Pinpoint the cell where the given text exists, returning its [x, y] midpoint coordinate. 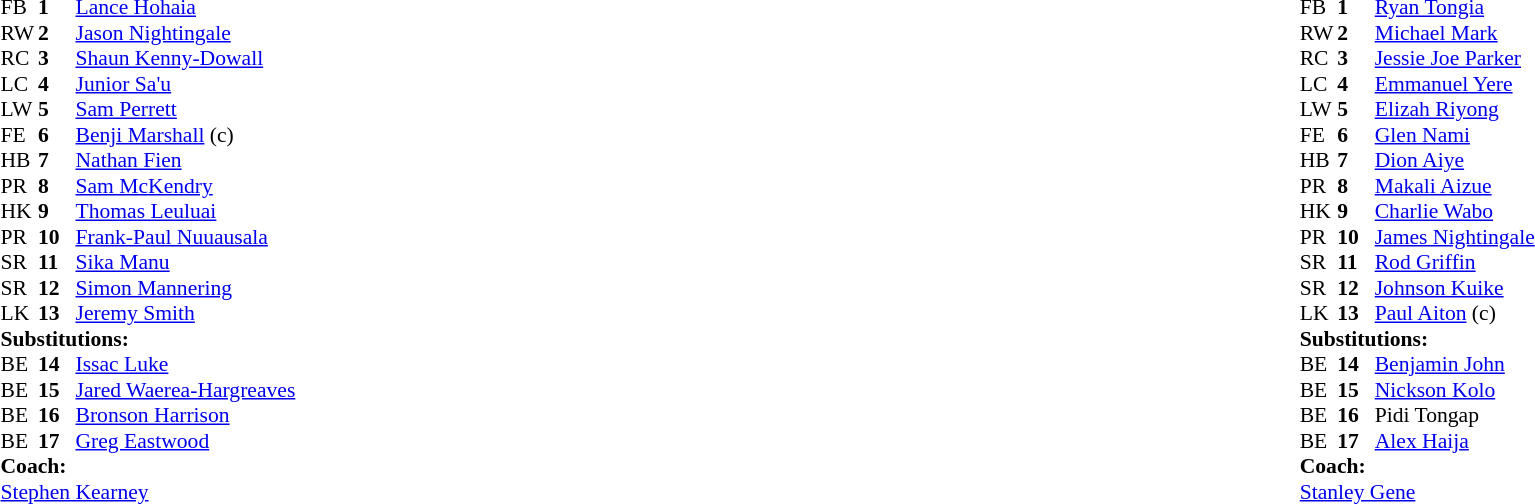
Johnson Kuike [1455, 288]
Glen Nami [1455, 135]
Pidi Tongap [1455, 415]
Sam McKendry [186, 186]
Michael Mark [1455, 33]
Alex Haija [1455, 441]
Jared Waerea-Hargreaves [186, 390]
Greg Eastwood [186, 441]
Frank-Paul Nuuausala [186, 237]
Issac Luke [186, 365]
Bronson Harrison [186, 415]
Emmanuel Yere [1455, 84]
Benjamin John [1455, 365]
Thomas Leuluai [186, 211]
Jessie Joe Parker [1455, 59]
Nickson Kolo [1455, 390]
Sam Perrett [186, 109]
Rod Griffin [1455, 263]
Dion Aiye [1455, 161]
Jeremy Smith [186, 313]
Elizah Riyong [1455, 109]
Benji Marshall (c) [186, 135]
Sika Manu [186, 263]
Simon Mannering [186, 288]
Makali Aizue [1455, 186]
Jason Nightingale [186, 33]
Paul Aiton (c) [1455, 313]
Junior Sa'u [186, 84]
James Nightingale [1455, 237]
Charlie Wabo [1455, 211]
Shaun Kenny-Dowall [186, 59]
Nathan Fien [186, 161]
